Detect which cell encompasses the target text, then output its (X, Y) center coordinate. 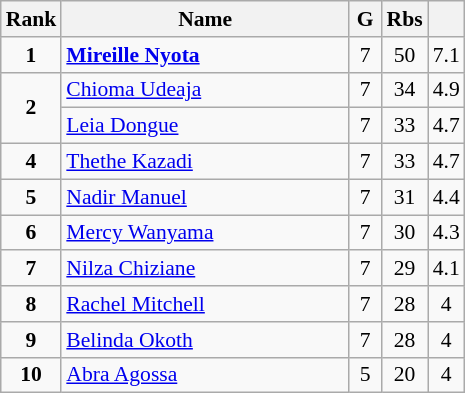
4.9 (446, 90)
6 (32, 233)
G (366, 19)
10 (32, 375)
Mercy Wanyama (205, 233)
7.1 (446, 55)
1 (32, 55)
Name (205, 19)
9 (32, 340)
Nilza Chiziane (205, 269)
34 (405, 90)
Nadir Manuel (205, 197)
8 (32, 304)
4.4 (446, 197)
4.3 (446, 233)
20 (405, 375)
Belinda Okoth (205, 340)
Thethe Kazadi (205, 162)
Rbs (405, 19)
Leia Dongue (205, 126)
Abra Agossa (205, 375)
4.1 (446, 269)
Chioma Udeaja (205, 90)
Rachel Mitchell (205, 304)
Rank (32, 19)
2 (32, 108)
Mireille Nyota (205, 55)
50 (405, 55)
31 (405, 197)
29 (405, 269)
30 (405, 233)
